Extract the [x, y] coordinate from the center of the cell holding the provided text.  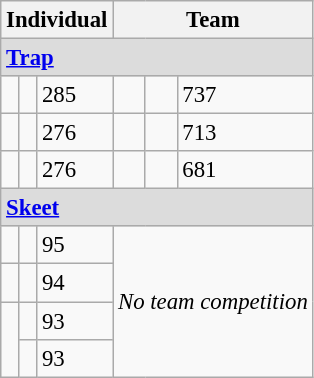
Team [213, 20]
Trap [157, 58]
681 [245, 170]
737 [245, 95]
No team competition [213, 301]
Individual [57, 20]
285 [75, 95]
95 [75, 245]
713 [245, 133]
Skeet [157, 208]
94 [75, 283]
